Detect which cell encompasses the target text, then output its (X, Y) center coordinate. 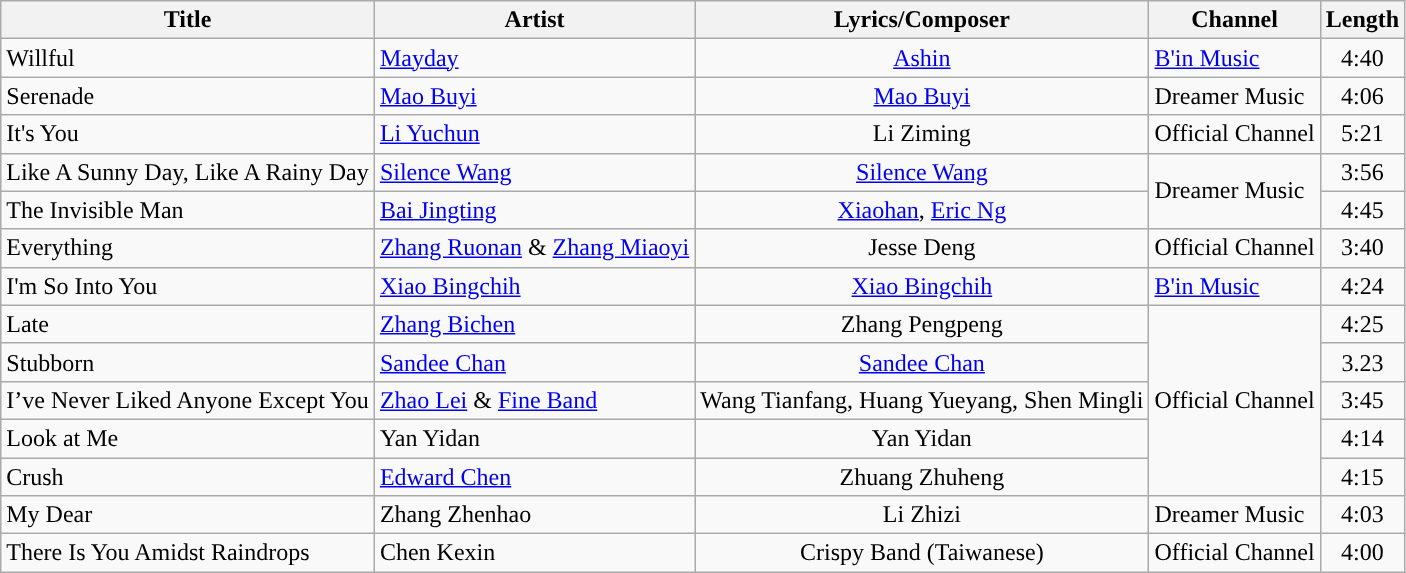
5:21 (1362, 134)
3:40 (1362, 248)
Title (188, 20)
Zhuang Zhuheng (922, 477)
Like A Sunny Day, Like A Rainy Day (188, 172)
I’ve Never Liked Anyone Except You (188, 400)
4:45 (1362, 210)
My Dear (188, 515)
4:06 (1362, 96)
4:15 (1362, 477)
Crush (188, 477)
Edward Chen (534, 477)
3:45 (1362, 400)
Channel (1234, 20)
4:25 (1362, 324)
3.23 (1362, 362)
Length (1362, 20)
Willful (188, 58)
4:40 (1362, 58)
Chen Kexin (534, 553)
Zhao Lei & Fine Band (534, 400)
Wang Tianfang, Huang Yueyang, Shen Mingli (922, 400)
4:03 (1362, 515)
Serenade (188, 96)
It's You (188, 134)
Ashin (922, 58)
3:56 (1362, 172)
I'm So Into You (188, 286)
Zhang Bichen (534, 324)
Bai Jingting (534, 210)
4:24 (1362, 286)
Zhang Zhenhao (534, 515)
4:14 (1362, 438)
Li Yuchun (534, 134)
4:00 (1362, 553)
There Is You Amidst Raindrops (188, 553)
Xiaohan, Eric Ng (922, 210)
Stubborn (188, 362)
Crispy Band (Taiwanese) (922, 553)
Everything (188, 248)
Artist (534, 20)
Zhang Pengpeng (922, 324)
Zhang Ruonan & Zhang Miaoyi (534, 248)
Li Zhizi (922, 515)
Jesse Deng (922, 248)
Mayday (534, 58)
Late (188, 324)
The Invisible Man (188, 210)
Lyrics/Composer (922, 20)
Look at Me (188, 438)
Li Ziming (922, 134)
